Locate the cell with the specified text and output its (X, Y) center coordinate. 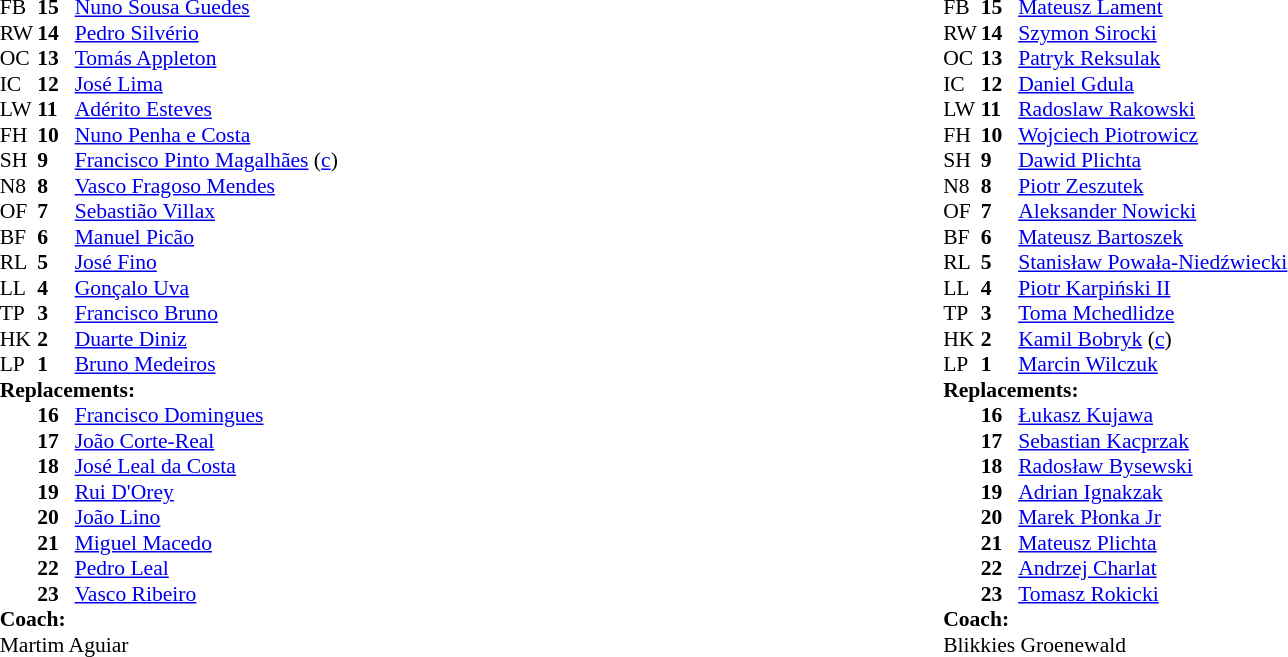
Francisco Pinto Magalhães (c) (206, 161)
Daniel Gdula (1152, 84)
Piotr Karpiński II (1152, 288)
Manuel Picão (206, 237)
Sebastião Villax (206, 211)
Wojciech Piotrowicz (1152, 135)
Vasco Ribeiro (206, 594)
Andrzej Charlat (1152, 569)
Marek Płonka Jr (1152, 517)
Szymon Sirocki (1152, 33)
Patryk Reksulak (1152, 59)
Gonçalo Uva (206, 288)
Mateusz Plichta (1152, 543)
Łukasz Kujawa (1152, 415)
Bruno Medeiros (206, 365)
José Leal da Costa (206, 467)
Nuno Penha e Costa (206, 135)
Tomás Appleton (206, 59)
Radoslaw Rakowski (1152, 109)
Francisco Bruno (206, 313)
João Corte-Real (206, 441)
Mateusz Bartoszek (1152, 237)
João Lino (206, 517)
Francisco Domingues (206, 415)
Sebastian Kacprzak (1152, 441)
Miguel Macedo (206, 543)
José Fino (206, 263)
Piotr Zeszutek (1152, 186)
Radosław Bysewski (1152, 467)
Adrian Ignakzak (1152, 492)
Adérito Esteves (206, 109)
Pedro Leal (206, 569)
Duarte Diniz (206, 339)
Kamil Bobryk (c) (1152, 339)
Dawid Plichta (1152, 161)
Stanisław Powała-Niedźwiecki (1152, 263)
Pedro Silvério (206, 33)
Rui D'Orey (206, 492)
Aleksander Nowicki (1152, 211)
José Lima (206, 84)
Marcin Wilczuk (1152, 365)
Toma Mchedlidze (1152, 313)
Tomasz Rokicki (1152, 594)
Vasco Fragoso Mendes (206, 186)
